Capture the cell that displays the provided text and extract its (x, y) central coordinate. 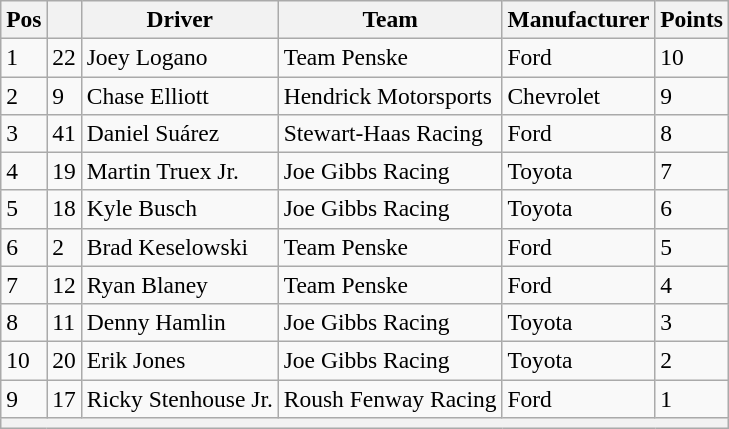
12 (64, 285)
Ricky Stenhouse Jr. (180, 398)
Ryan Blaney (180, 285)
22 (64, 57)
Chase Elliott (180, 95)
Kyle Busch (180, 209)
Daniel Suárez (180, 133)
Denny Hamlin (180, 322)
Roush Fenway Racing (390, 398)
Chevrolet (578, 95)
Stewart-Haas Racing (390, 133)
17 (64, 398)
11 (64, 322)
Driver (180, 19)
Pos (24, 19)
Manufacturer (578, 19)
Points (692, 19)
Team (390, 19)
18 (64, 209)
Erik Jones (180, 360)
Martin Truex Jr. (180, 171)
19 (64, 171)
Hendrick Motorsports (390, 95)
Brad Keselowski (180, 247)
Joey Logano (180, 57)
41 (64, 133)
20 (64, 360)
